Return the [x, y] coordinate for the center point of the cell that contains the specified text.  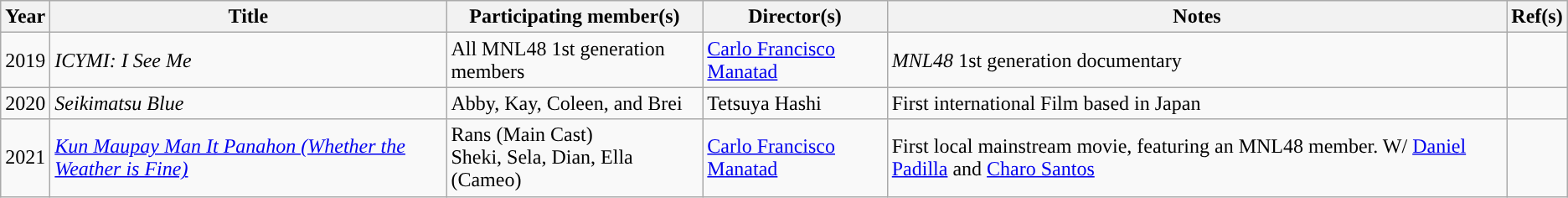
Year [25, 17]
2020 [25, 103]
First international Film based in Japan [1197, 103]
Participating member(s) [575, 17]
First local mainstream movie, featuring an MNL48 member. W/ Daniel Padilla and Charo Santos [1197, 158]
Title [248, 17]
Kun Maupay Man It Panahon (Whether the Weather is Fine) [248, 158]
2019 [25, 60]
All MNL48 1st generation members [575, 60]
MNL48 1st generation documentary [1197, 60]
ICYMI: I See Me [248, 60]
Seikimatsu Blue [248, 103]
Ref(s) [1537, 17]
Rans (Main Cast)Sheki, Sela, Dian, Ella (Cameo) [575, 158]
Notes [1197, 17]
2021 [25, 158]
Abby, Kay, Coleen, and Brei [575, 103]
Director(s) [795, 17]
Tetsuya Hashi [795, 103]
